From the cell containing the given text, extract its center point as [x, y] coordinate. 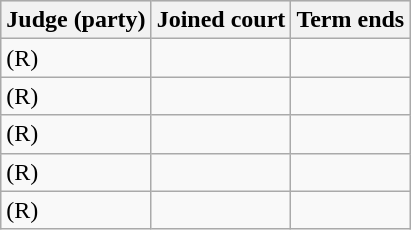
Term ends [350, 20]
Joined court [221, 20]
Judge (party) [76, 20]
